Extract the [X, Y] coordinate from the center of the cell holding the provided text.  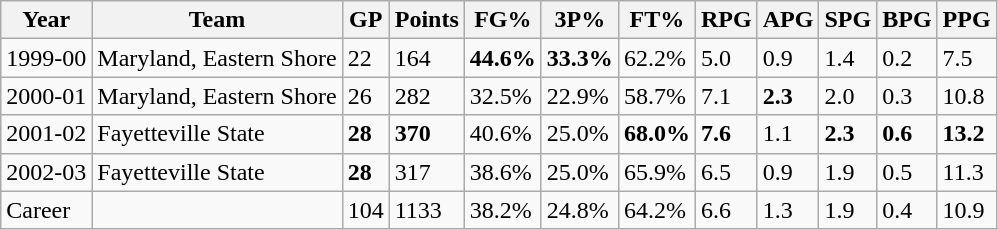
13.2 [966, 134]
38.6% [502, 172]
22 [366, 58]
24.8% [580, 210]
FT% [656, 20]
282 [426, 96]
6.5 [726, 172]
SPG [848, 20]
3P% [580, 20]
64.2% [656, 210]
FG% [502, 20]
317 [426, 172]
2.0 [848, 96]
1.4 [848, 58]
1999-00 [46, 58]
65.9% [656, 172]
40.6% [502, 134]
7.5 [966, 58]
22.9% [580, 96]
62.2% [656, 58]
6.6 [726, 210]
0.3 [907, 96]
0.5 [907, 172]
68.0% [656, 134]
2001-02 [46, 134]
1133 [426, 210]
10.8 [966, 96]
1.1 [788, 134]
58.7% [656, 96]
104 [366, 210]
0.2 [907, 58]
APG [788, 20]
5.0 [726, 58]
PPG [966, 20]
26 [366, 96]
2002-03 [46, 172]
370 [426, 134]
Points [426, 20]
Career [46, 210]
33.3% [580, 58]
44.6% [502, 58]
32.5% [502, 96]
38.2% [502, 210]
1.3 [788, 210]
Year [46, 20]
7.1 [726, 96]
Team [217, 20]
11.3 [966, 172]
RPG [726, 20]
10.9 [966, 210]
0.6 [907, 134]
2000-01 [46, 96]
BPG [907, 20]
0.4 [907, 210]
7.6 [726, 134]
164 [426, 58]
GP [366, 20]
